Return [X, Y] of the center of cell containing provided text 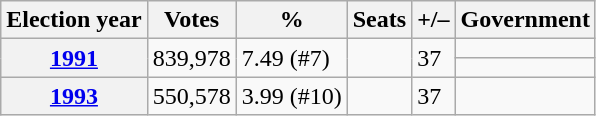
3.99 (#10) [292, 96]
Votes [192, 20]
% [292, 20]
Government [525, 20]
839,978 [192, 58]
Seats [379, 20]
+/– [434, 20]
1991 [74, 58]
1993 [74, 96]
550,578 [192, 96]
7.49 (#7) [292, 58]
Election year [74, 20]
